Determine the (X, Y) coordinate at the center of the cell enclosing the given text.  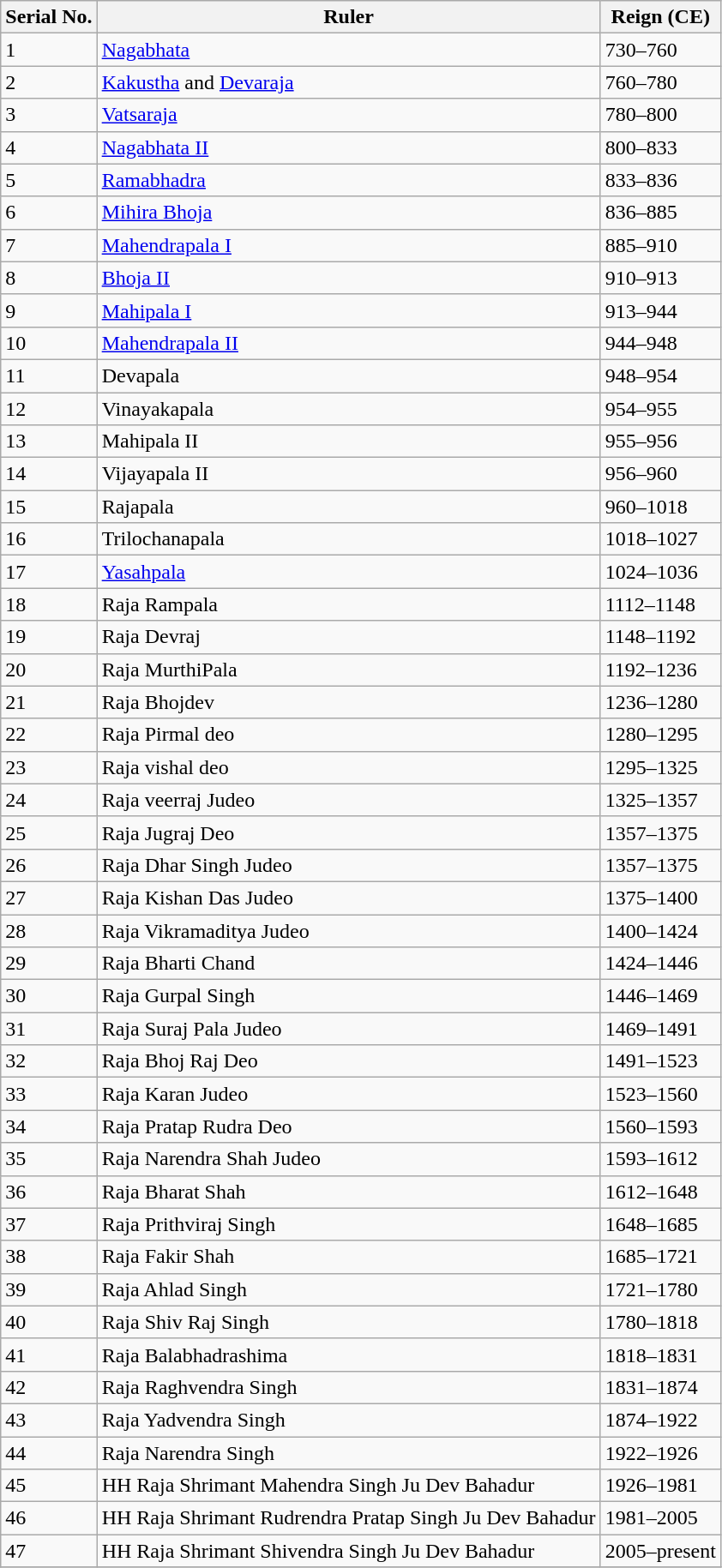
14 (49, 474)
Raja Pratap Rudra Deo (348, 1126)
Raja Bhoj Raj Deo (348, 1061)
1280–1295 (660, 735)
1325–1357 (660, 800)
1612–1648 (660, 1192)
1874–1922 (660, 1420)
Serial No. (49, 17)
Yasahpala (348, 572)
15 (49, 507)
Raja Bhojdev (348, 702)
Raja Devraj (348, 637)
Mahendrapala II (348, 343)
13 (49, 442)
2 (49, 82)
Raja Rampala (348, 604)
39 (49, 1289)
Raja Yadvendra Singh (348, 1420)
46 (49, 1518)
Bhoja II (348, 278)
730–760 (660, 50)
Raja Balabhadrashima (348, 1355)
31 (49, 1029)
44 (49, 1453)
Raja Karan Judeo (348, 1094)
4 (49, 147)
36 (49, 1192)
910–913 (660, 278)
28 (49, 930)
HH Raja Shrimant Mahendra Singh Ju Dev Bahadur (348, 1486)
Raja Prithviraj Singh (348, 1224)
Raja Shiv Raj Singh (348, 1322)
Raja Pirmal deo (348, 735)
1560–1593 (660, 1126)
960–1018 (660, 507)
45 (49, 1486)
18 (49, 604)
1469–1491 (660, 1029)
20 (49, 670)
8 (49, 278)
1721–1780 (660, 1289)
41 (49, 1355)
1648–1685 (660, 1224)
Vijayapala II (348, 474)
Raja Suraj Pala Judeo (348, 1029)
37 (49, 1224)
955–956 (660, 442)
1818–1831 (660, 1355)
Raja Bharti Chand (348, 964)
Raja Ahlad Singh (348, 1289)
12 (49, 409)
1400–1424 (660, 930)
913–944 (660, 310)
1446–1469 (660, 996)
47 (49, 1551)
35 (49, 1159)
1780–1818 (660, 1322)
1236–1280 (660, 702)
40 (49, 1322)
1112–1148 (660, 604)
1192–1236 (660, 670)
Mahendrapala I (348, 245)
Raja Raghvendra Singh (348, 1387)
Vinayakapala (348, 409)
Raja veerraj Judeo (348, 800)
1685–1721 (660, 1257)
1593–1612 (660, 1159)
43 (49, 1420)
22 (49, 735)
7 (49, 245)
1018–1027 (660, 539)
Raja Narendra Singh (348, 1453)
1922–1926 (660, 1453)
29 (49, 964)
Nagabhata II (348, 147)
1491–1523 (660, 1061)
Reign (CE) (660, 17)
26 (49, 865)
34 (49, 1126)
948–954 (660, 375)
HH Raja Shrimant Shivendra Singh Ju Dev Bahadur (348, 1551)
Raja Fakir Shah (348, 1257)
Raja Narendra Shah Judeo (348, 1159)
800–833 (660, 147)
6 (49, 213)
10 (49, 343)
5 (49, 180)
Kakustha and Devaraja (348, 82)
19 (49, 637)
Raja Kishan Das Judeo (348, 898)
833–836 (660, 180)
Raja Gurpal Singh (348, 996)
3 (49, 115)
Trilochanapala (348, 539)
760–780 (660, 82)
16 (49, 539)
42 (49, 1387)
Vatsaraja (348, 115)
Raja Bharat Shah (348, 1192)
780–800 (660, 115)
Ramabhadra (348, 180)
21 (49, 702)
1831–1874 (660, 1387)
1424–1446 (660, 964)
Devapala (348, 375)
954–955 (660, 409)
1926–1981 (660, 1486)
Ruler (348, 17)
Raja Dhar Singh Judeo (348, 865)
944–948 (660, 343)
38 (49, 1257)
23 (49, 767)
Mihira Bhoja (348, 213)
11 (49, 375)
30 (49, 996)
1523–1560 (660, 1094)
1148–1192 (660, 637)
9 (49, 310)
885–910 (660, 245)
1375–1400 (660, 898)
836–885 (660, 213)
Rajapala (348, 507)
33 (49, 1094)
1981–2005 (660, 1518)
956–960 (660, 474)
Raja MurthiPala (348, 670)
1024–1036 (660, 572)
Raja Vikramaditya Judeo (348, 930)
32 (49, 1061)
Raja vishal deo (348, 767)
Raja Jugraj Deo (348, 832)
17 (49, 572)
25 (49, 832)
HH Raja Shrimant Rudrendra Pratap Singh Ju Dev Bahadur (348, 1518)
Nagabhata (348, 50)
Mahipala II (348, 442)
1295–1325 (660, 767)
27 (49, 898)
24 (49, 800)
2005–present (660, 1551)
1 (49, 50)
Mahipala I (348, 310)
